Provide the (X, Y) coordinate of the cell's center where the given text is located.  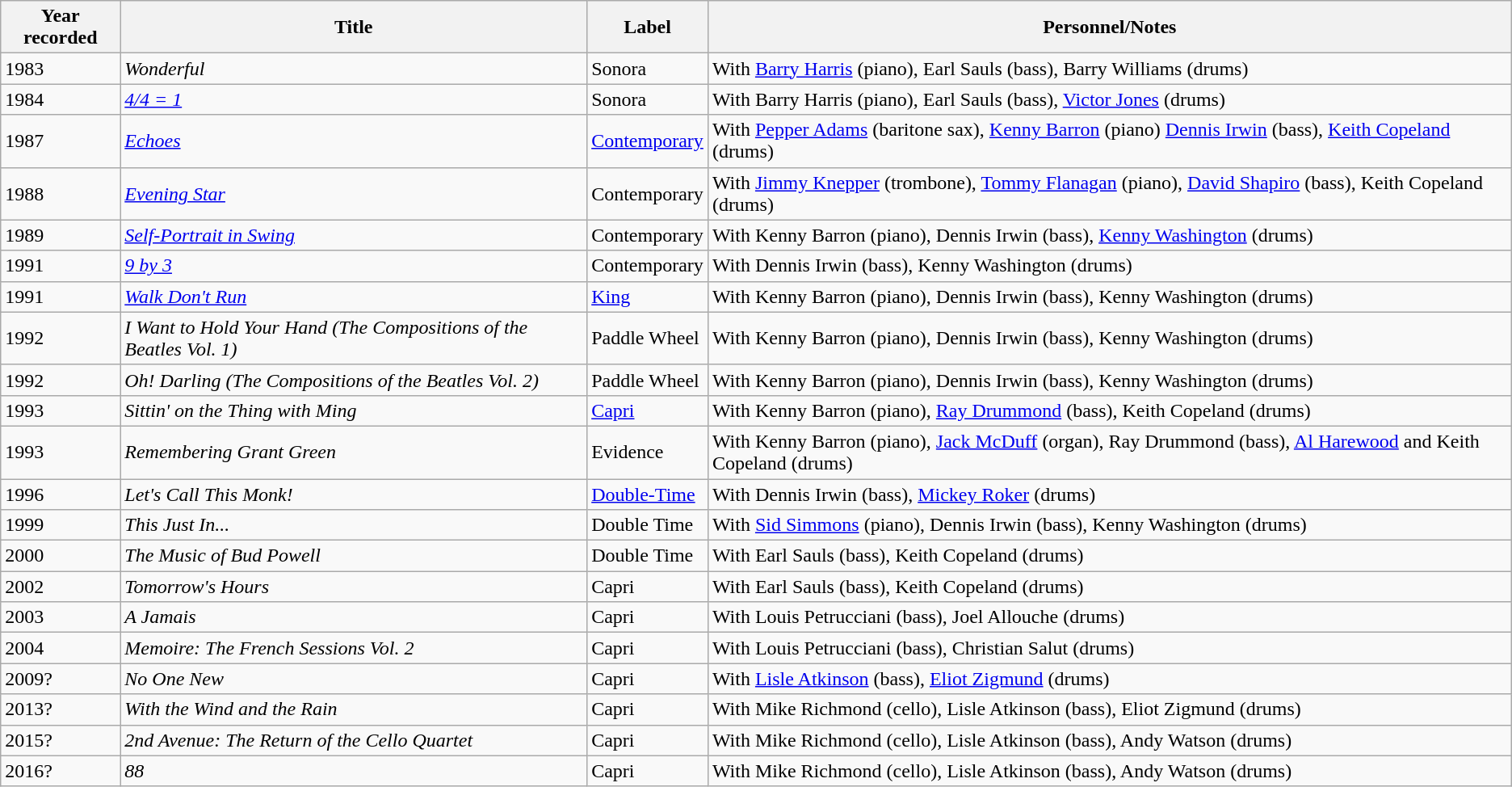
With Dennis Irwin (bass), Kenny Washington (drums) (1110, 266)
Title (354, 27)
2nd Avenue: The Return of the Cello Quartet (354, 740)
Tomorrow's Hours (354, 587)
1999 (61, 525)
1989 (61, 235)
Year recorded (61, 27)
2002 (61, 587)
Evidence (648, 452)
With Jimmy Knepper (trombone), Tommy Flanagan (piano), David Shapiro (bass), Keith Copeland (drums) (1110, 194)
With Barry Harris (piano), Earl Sauls (bass), Victor Jones (drums) (1110, 99)
1984 (61, 99)
1988 (61, 194)
Sittin' on the Thing with Ming (354, 410)
2000 (61, 556)
2016? (61, 771)
This Just In... (354, 525)
With Pepper Adams (baritone sax), Kenny Barron (piano) Dennis Irwin (bass), Keith Copeland (drums) (1110, 141)
1987 (61, 141)
Wonderful (354, 69)
Walk Don't Run (354, 297)
Evening Star (354, 194)
Self-Portrait in Swing (354, 235)
Personnel/Notes (1110, 27)
With Mike Richmond (cello), Lisle Atkinson (bass), Eliot Zigmund (drums) (1110, 709)
A Jamais (354, 617)
Oh! Darling (The Compositions of the Beatles Vol. 2) (354, 380)
Let's Call This Monk! (354, 494)
With Louis Petrucciani (bass), Christian Salut (drums) (1110, 648)
2015? (61, 740)
Echoes (354, 141)
The Music of Bud Powell (354, 556)
With Sid Simmons (piano), Dennis Irwin (bass), Kenny Washington (drums) (1110, 525)
With Lisle Atkinson (bass), Eliot Zigmund (drums) (1110, 679)
Remembering Grant Green (354, 452)
4/4 = 1 (354, 99)
Label (648, 27)
No One New (354, 679)
2009? (61, 679)
King (648, 297)
88 (354, 771)
9 by 3 (354, 266)
With Louis Petrucciani (bass), Joel Allouche (drums) (1110, 617)
1996 (61, 494)
2013? (61, 709)
With Kenny Barron (piano), Jack McDuff (organ), Ray Drummond (bass), Al Harewood and Keith Copeland (drums) (1110, 452)
Double-Time (648, 494)
1983 (61, 69)
With Kenny Barron (piano), Ray Drummond (bass), Keith Copeland (drums) (1110, 410)
Memoire: The French Sessions Vol. 2 (354, 648)
With Dennis Irwin (bass), Mickey Roker (drums) (1110, 494)
With Barry Harris (piano), Earl Sauls (bass), Barry Williams (drums) (1110, 69)
I Want to Hold Your Hand (The Compositions of the Beatles Vol. 1) (354, 338)
2004 (61, 648)
2003 (61, 617)
With the Wind and the Rain (354, 709)
